Detect which cell encompasses the target text, then output its (x, y) center coordinate. 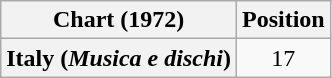
Chart (1972) (119, 20)
Position (283, 20)
17 (283, 58)
Italy (Musica e dischi) (119, 58)
